For the text-containing cell, return its midpoint in (X, Y) coordinate format. 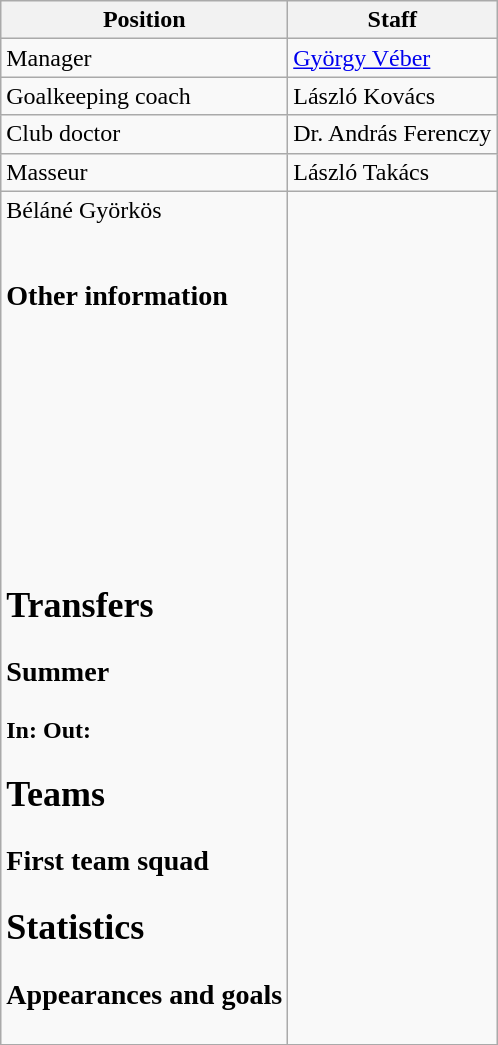
Béláné GyörkösOther informationTransfersSummer In: Out: TeamsFirst team squad StatisticsAppearances and goals (144, 618)
Goalkeeping coach (144, 96)
Club doctor (144, 134)
Staff (392, 20)
László Takács (392, 172)
Position (144, 20)
Masseur (144, 172)
László Kovács (392, 96)
Manager (144, 58)
György Véber (392, 58)
Dr. András Ferenczy (392, 134)
